Output the (x, y) coordinate of the center of the cell containing the given text.  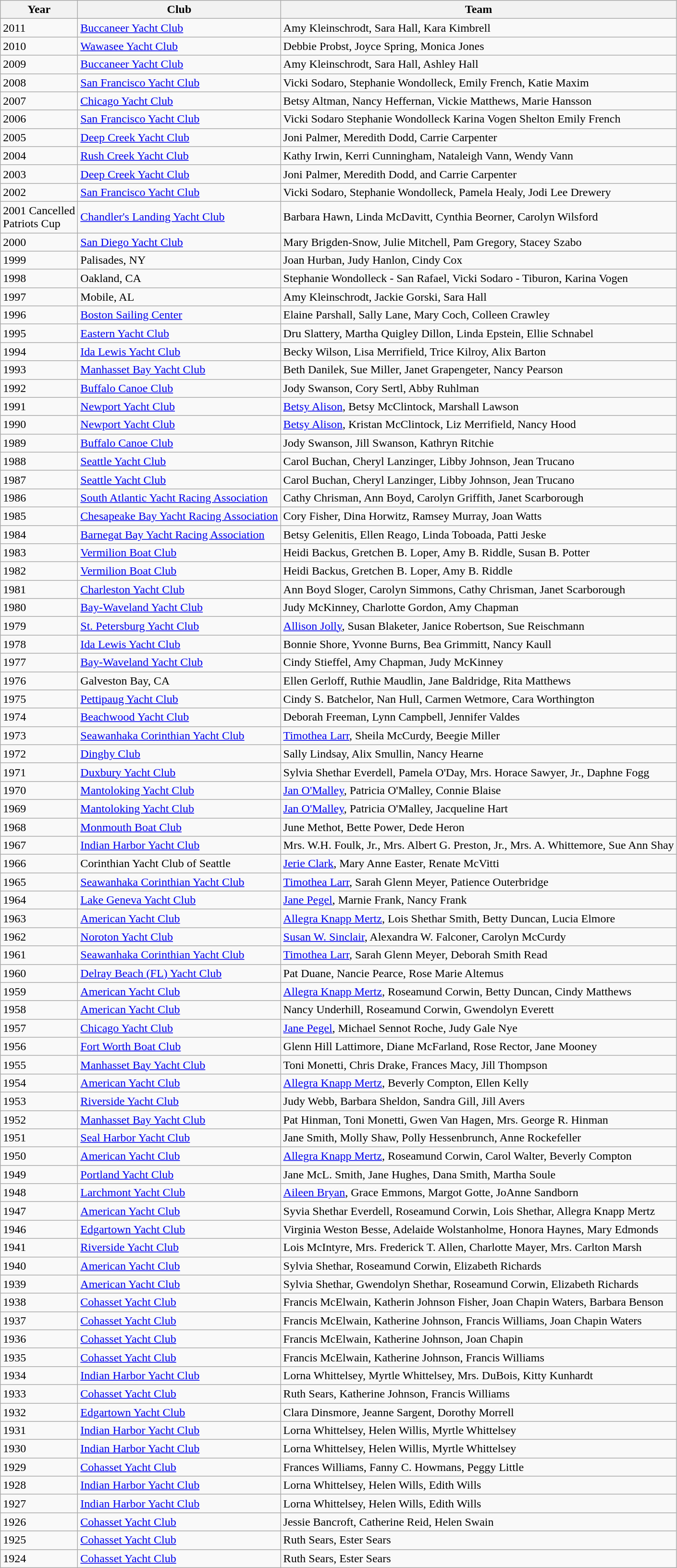
1932 (39, 1412)
1979 (39, 626)
Sylvia Shethar, Roseamund Corwin, Elizabeth Richards (479, 1266)
Dinghy Club (179, 754)
1976 (39, 681)
Beachwood Yacht Club (179, 717)
St. Petersburg Yacht Club (179, 626)
1984 (39, 535)
1925 (39, 1540)
1946 (39, 1229)
Pettipaug Yacht Club (179, 699)
Seal Harbor Yacht Club (179, 1138)
Amy Kleinschrodt, Jackie Gorski, Sara Hall (479, 297)
Jane Pegel, Marnie Frank, Nancy Frank (479, 900)
Jessie Bancroft, Catherine Reid, Helen Swain (479, 1522)
Chandler's Landing Yacht Club (179, 217)
1956 (39, 1046)
1938 (39, 1302)
Oakland, CA (179, 279)
1948 (39, 1193)
Joni Palmer, Meredith Dodd, Carrie Carpenter (479, 137)
Sylvia Shethar Everdell, Pamela O'Day, Mrs. Horace Sawyer, Jr., Daphne Fogg (479, 772)
Eastern Yacht Club (179, 333)
1955 (39, 1065)
1972 (39, 754)
1993 (39, 370)
Joan Hurban, Judy Hanlon, Cindy Cox (479, 260)
1996 (39, 315)
2002 (39, 192)
Bonnie Shore, Yvonne Burns, Bea Grimmitt, Nancy Kaull (479, 644)
Jane McL. Smith, Jane Hughes, Dana Smith, Martha Soule (479, 1175)
2004 (39, 156)
Ellen Gerloff, Ruthie Maudlin, Jane Baldridge, Rita Matthews (479, 681)
2005 (39, 137)
Allegra Knapp Mertz, Lois Shethar Smith, Betty Duncan, Lucia Elmore (479, 919)
1929 (39, 1467)
1950 (39, 1156)
1995 (39, 333)
Aileen Bryan, Grace Emmons, Margot Gotte, JoAnne Sandborn (479, 1193)
1935 (39, 1357)
Jerie Clark, Mary Anne Easter, Renate McVitti (479, 864)
Glenn Hill Lattimore, Diane McFarland, Rose Rector, Jane Mooney (479, 1046)
Year (39, 10)
Sally Lindsay, Alix Smullin, Nancy Hearne (479, 754)
2010 (39, 46)
1964 (39, 900)
1940 (39, 1266)
Debbie Probst, Joyce Spring, Monica Jones (479, 46)
Cindy Stieffel, Amy Chapman, Judy McKinney (479, 662)
1939 (39, 1284)
Amy Kleinschrodt, Sara Hall, Kara Kimbrell (479, 28)
Judy Webb, Barbara Sheldon, Sandra Gill, Jill Avers (479, 1101)
1934 (39, 1375)
1970 (39, 790)
1990 (39, 425)
1927 (39, 1504)
1926 (39, 1522)
1998 (39, 279)
1974 (39, 717)
1981 (39, 589)
1958 (39, 1010)
Lorna Whittelsey, Myrtle Whittelsey, Mrs. DuBois, Kitty Kunhardt (479, 1375)
1953 (39, 1101)
Francis McElwain, Katherin Johnson Fisher, Joan Chapin Waters, Barbara Benson (479, 1302)
Mrs. W.H. Foulk, Jr., Mrs. Albert G. Preston, Jr., Mrs. A. Whittemore, Sue Ann Shay (479, 845)
Larchmont Yacht Club (179, 1193)
Toni Monetti, Chris Drake, Frances Macy, Jill Thompson (479, 1065)
1978 (39, 644)
1931 (39, 1431)
1969 (39, 808)
Clara Dinsmore, Jeanne Sargent, Dorothy Morrell (479, 1412)
1960 (39, 973)
1924 (39, 1558)
Deborah Freeman, Lynn Campbell, Jennifer Valdes (479, 717)
2007 (39, 101)
Elaine Parshall, Sally Lane, Mary Coch, Colleen Crawley (479, 315)
2001 CancelledPatriots Cup (39, 217)
2003 (39, 174)
Syvia Shethar Everdell, Roseamund Corwin, Lois Shethar, Allegra Knapp Mertz (479, 1211)
Sylvia Shethar, Gwendolyn Shethar, Roseamund Corwin, Elizabeth Richards (479, 1284)
Duxbury Yacht Club (179, 772)
1933 (39, 1394)
Boston Sailing Center (179, 315)
Cindy S. Batchelor, Nan Hull, Carmen Wetmore, Cara Worthington (479, 699)
Jody Swanson, Jill Swanson, Kathryn Ritchie (479, 443)
1967 (39, 845)
1963 (39, 919)
1982 (39, 571)
Betsy Alison, Betsy McClintock, Marshall Lawson (479, 406)
1952 (39, 1120)
Lois McIntyre, Mrs. Frederick T. Allen, Charlotte Mayer, Mrs. Carlton Marsh (479, 1248)
1957 (39, 1028)
1985 (39, 516)
South Atlantic Yacht Racing Association (179, 498)
Jody Swanson, Cory Sertl, Abby Ruhlman (479, 388)
Galveston Bay, CA (179, 681)
Betsy Gelenitis, Ellen Reago, Linda Toboada, Patti Jeske (479, 535)
Timothea Larr, Sarah Glenn Meyer, Patience Outerbridge (479, 882)
Vicki Sodaro, Stephanie Wondolleck, Emily French, Katie Maxim (479, 83)
2008 (39, 83)
1994 (39, 352)
Monmouth Boat Club (179, 827)
1959 (39, 992)
Vicki Sodaro, Stephanie Wondolleck, Pamela Healy, Jodi Lee Drewery (479, 192)
Nancy Underhill, Roseamund Corwin, Gwendolyn Everett (479, 1010)
Pat Duane, Nancie Pearce, Rose Marie Altemus (479, 973)
Vicki Sodaro Stephanie Wondolleck Karina Vogen Shelton Emily French (479, 119)
1973 (39, 735)
2000 (39, 242)
Cory Fisher, Dina Horwitz, Ramsey Murray, Joan Watts (479, 516)
Jan O'Malley, Patricia O'Malley, Connie Blaise (479, 790)
1991 (39, 406)
Fort Worth Boat Club (179, 1046)
1983 (39, 553)
Allegra Knapp Mertz, Roseamund Corwin, Carol Walter, Beverly Compton (479, 1156)
Barbara Hawn, Linda McDavitt, Cynthia Beorner, Carolyn Wilsford (479, 217)
Amy Kleinschrodt, Sara Hall, Ashley Hall (479, 64)
Allison Jolly, Susan Blaketer, Janice Robertson, Sue Reischmann (479, 626)
Wawasee Yacht Club (179, 46)
1961 (39, 955)
1947 (39, 1211)
Francis McElwain, Katherine Johnson, Francis Williams (479, 1357)
Jan O'Malley, Patricia O'Malley, Jacqueline Hart (479, 808)
Team (479, 10)
Francis McElwain, Katherine Johnson, Francis Williams, Joan Chapin Waters (479, 1321)
Kathy Irwin, Kerri Cunningham, Nataleigh Vann, Wendy Vann (479, 156)
Chesapeake Bay Yacht Racing Association (179, 516)
1930 (39, 1449)
Dru Slattery, Martha Quigley Dillon, Linda Epstein, Ellie Schnabel (479, 333)
Timothea Larr, Sheila McCurdy, Beegie Miller (479, 735)
Jane Smith, Molly Shaw, Polly Hessenbrunch, Anne Rockefeller (479, 1138)
Heidi Backus, Gretchen B. Loper, Amy B. Riddle (479, 571)
Rush Creek Yacht Club (179, 156)
1968 (39, 827)
1937 (39, 1321)
San Diego Yacht Club (179, 242)
Heidi Backus, Gretchen B. Loper, Amy B. Riddle, Susan B. Potter (479, 553)
Barnegat Bay Yacht Racing Association (179, 535)
1977 (39, 662)
Beth Danilek, Sue Miller, Janet Grapengeter, Nancy Pearson (479, 370)
2009 (39, 64)
1941 (39, 1248)
Betsy Altman, Nancy Heffernan, Vickie Matthews, Marie Hansson (479, 101)
1954 (39, 1083)
Timothea Larr, Sarah Glenn Meyer, Deborah Smith Read (479, 955)
Virginia Weston Besse, Adelaide Wolstanholme, Honora Haynes, Mary Edmonds (479, 1229)
Ruth Sears, Katherine Johnson, Francis Williams (479, 1394)
1980 (39, 608)
Lake Geneva Yacht Club (179, 900)
1962 (39, 937)
1971 (39, 772)
1987 (39, 479)
1986 (39, 498)
Jane Pegel, Michael Sennot Roche, Judy Gale Nye (479, 1028)
2011 (39, 28)
Allegra Knapp Mertz, Beverly Compton, Ellen Kelly (479, 1083)
1997 (39, 297)
Delray Beach (FL) Yacht Club (179, 973)
Betsy Alison, Kristan McClintock, Liz Merrifield, Nancy Hood (479, 425)
2006 (39, 119)
Francis McElwain, Katherine Johnson, Joan Chapin (479, 1339)
Judy McKinney, Charlotte Gordon, Amy Chapman (479, 608)
Frances Williams, Fanny C. Howmans, Peggy Little (479, 1467)
Mobile, AL (179, 297)
Charleston Yacht Club (179, 589)
1951 (39, 1138)
Corinthian Yacht Club of Seattle (179, 864)
Ann Boyd Sloger, Carolyn Simmons, Cathy Chrisman, Janet Scarborough (479, 589)
Palisades, NY (179, 260)
Susan W. Sinclair, Alexandra W. Falconer, Carolyn McCurdy (479, 937)
1936 (39, 1339)
1992 (39, 388)
Noroton Yacht Club (179, 937)
1928 (39, 1485)
Mary Brigden-Snow, Julie Mitchell, Pam Gregory, Stacey Szabo (479, 242)
1989 (39, 443)
Stephanie Wondolleck - San Rafael, Vicki Sodaro - Tiburon, Karina Vogen (479, 279)
1975 (39, 699)
June Methot, Bette Power, Dede Heron (479, 827)
Allegra Knapp Mertz, Roseamund Corwin, Betty Duncan, Cindy Matthews (479, 992)
1965 (39, 882)
Club (179, 10)
Becky Wilson, Lisa Merrifield, Trice Kilroy, Alix Barton (479, 352)
1949 (39, 1175)
1988 (39, 461)
Joni Palmer, Meredith Dodd, and Carrie Carpenter (479, 174)
Portland Yacht Club (179, 1175)
Cathy Chrisman, Ann Boyd, Carolyn Griffith, Janet Scarborough (479, 498)
1999 (39, 260)
Pat Hinman, Toni Monetti, Gwen Van Hagen, Mrs. George R. Hinman (479, 1120)
1966 (39, 864)
